Pinpoint the cell where the given text exists, returning its [X, Y] midpoint coordinate. 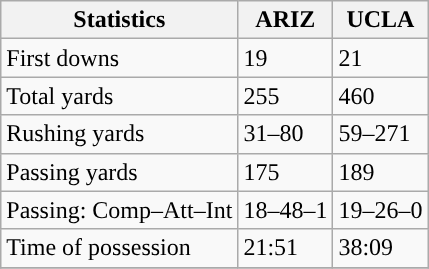
59–271 [380, 134]
21 [380, 58]
460 [380, 96]
Time of possession [120, 248]
175 [286, 172]
21:51 [286, 248]
Total yards [120, 96]
Rushing yards [120, 134]
First downs [120, 58]
38:09 [380, 248]
31–80 [286, 134]
19–26–0 [380, 210]
19 [286, 58]
255 [286, 96]
UCLA [380, 20]
Passing: Comp–Att–Int [120, 210]
ARIZ [286, 20]
189 [380, 172]
18–48–1 [286, 210]
Statistics [120, 20]
Passing yards [120, 172]
